Detect which cell encompasses the target text, then output its [x, y] center coordinate. 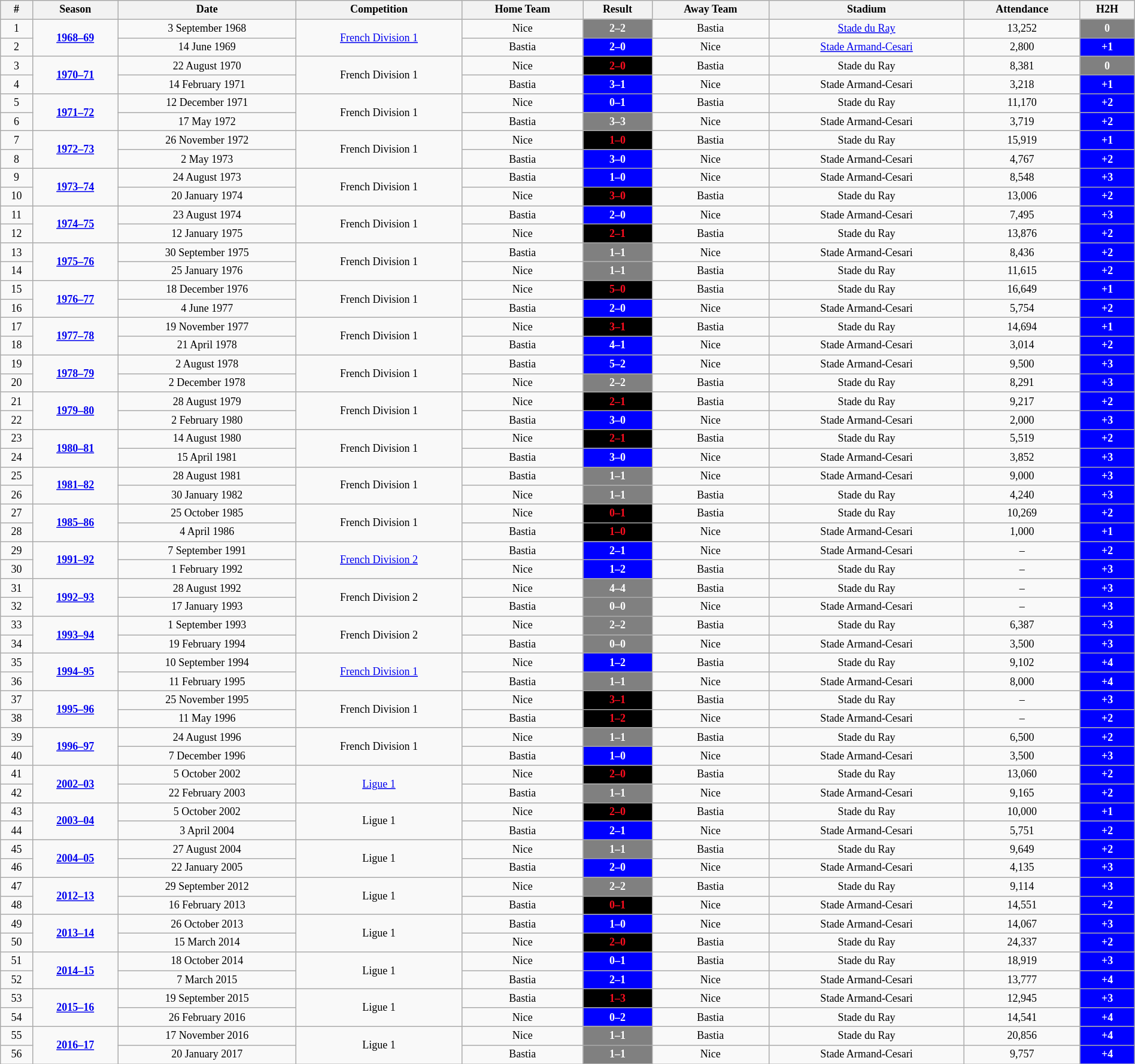
54 [17, 1017]
48 [17, 905]
1975–76 [75, 262]
9,500 [1022, 364]
49 [17, 924]
21 [17, 401]
15,919 [1022, 140]
20 [17, 383]
3 [17, 66]
Competition [378, 10]
3–3 [618, 122]
8,436 [1022, 253]
20,856 [1022, 1035]
11 [17, 215]
1979–80 [75, 411]
11 May 1996 [207, 718]
9,114 [1022, 887]
1976–77 [75, 299]
34 [17, 644]
1981–82 [75, 485]
1977–78 [75, 336]
4–1 [618, 346]
2015–16 [75, 1008]
14 June 1969 [207, 47]
11,615 [1022, 270]
H2H [1107, 10]
4 June 1977 [207, 309]
13,777 [1022, 980]
7,495 [1022, 215]
Attendance [1022, 10]
17 May 1972 [207, 122]
19 February 1994 [207, 644]
18,919 [1022, 961]
2 August 1978 [207, 364]
21 April 1978 [207, 346]
1974–75 [75, 224]
29 September 2012 [207, 887]
2 May 1973 [207, 159]
1991–92 [75, 560]
15 [17, 290]
17 January 1993 [207, 607]
39 [17, 737]
1978–79 [75, 373]
Home Team [523, 10]
9,000 [1022, 476]
1996–97 [75, 746]
9,649 [1022, 849]
12 January 1975 [207, 233]
43 [17, 811]
36 [17, 681]
11,170 [1022, 103]
24 August 1996 [207, 737]
46 [17, 868]
23 [17, 439]
2012–13 [75, 896]
3,719 [1022, 122]
1995–96 [75, 709]
3,852 [1022, 457]
9,102 [1022, 663]
26 February 2016 [207, 1017]
16,649 [1022, 290]
18 December 1976 [207, 290]
55 [17, 1035]
Away Team [711, 10]
5,754 [1022, 309]
22 January 2005 [207, 868]
10,269 [1022, 513]
8,000 [1022, 681]
2002–03 [75, 784]
27 [17, 513]
4,767 [1022, 159]
5,751 [1022, 831]
1,000 [1022, 533]
22 February 2003 [207, 794]
25 January 1976 [207, 270]
3,218 [1022, 84]
47 [17, 887]
45 [17, 849]
13,876 [1022, 233]
Result [618, 10]
1994–95 [75, 672]
5–0 [618, 290]
3 September 1968 [207, 29]
1 February 1992 [207, 570]
25 [17, 476]
30 September 1975 [207, 253]
4,240 [1022, 494]
9,217 [1022, 401]
56 [17, 1054]
13,060 [1022, 774]
51 [17, 961]
6,387 [1022, 625]
22 [17, 420]
12 December 1971 [207, 103]
53 [17, 998]
33 [17, 625]
2013–14 [75, 933]
14 February 1971 [207, 84]
24,337 [1022, 942]
7 March 2015 [207, 980]
1992–93 [75, 597]
26 November 1972 [207, 140]
15 March 2014 [207, 942]
19 September 2015 [207, 998]
Date [207, 10]
35 [17, 663]
42 [17, 794]
1–3 [618, 998]
19 November 1977 [207, 327]
6 [17, 122]
17 November 2016 [207, 1035]
3 April 2004 [207, 831]
15 April 1981 [207, 457]
4 April 1986 [207, 533]
8,548 [1022, 177]
10 [17, 196]
14,694 [1022, 327]
1 [17, 29]
5–2 [618, 364]
1972–73 [75, 150]
1971–72 [75, 113]
5,519 [1022, 439]
14,541 [1022, 1017]
10,000 [1022, 811]
8,291 [1022, 383]
19 [17, 364]
1993–94 [75, 634]
14 [17, 270]
26 [17, 494]
29 [17, 551]
0–2 [618, 1017]
30 January 1982 [207, 494]
23 August 1974 [207, 215]
Season [75, 10]
9,757 [1022, 1054]
1980–81 [75, 448]
12 [17, 233]
44 [17, 831]
8 [17, 159]
24 August 1973 [207, 177]
9,165 [1022, 794]
26 October 2013 [207, 924]
25 October 1985 [207, 513]
4 [17, 84]
1970–71 [75, 75]
2014–15 [75, 971]
5 [17, 103]
13 [17, 253]
16 [17, 309]
2,800 [1022, 47]
18 October 2014 [207, 961]
Stadium [867, 10]
2 February 1980 [207, 420]
13,006 [1022, 196]
28 August 1979 [207, 401]
12,945 [1022, 998]
25 November 1995 [207, 700]
50 [17, 942]
2 December 1978 [207, 383]
38 [17, 718]
16 February 2013 [207, 905]
2 [17, 47]
1973–74 [75, 187]
31 [17, 588]
1 September 1993 [207, 625]
6,500 [1022, 737]
28 August 1981 [207, 476]
7 September 1991 [207, 551]
30 [17, 570]
20 January 1974 [207, 196]
4,135 [1022, 868]
9 [17, 177]
52 [17, 980]
24 [17, 457]
14 August 1980 [207, 439]
# [17, 10]
11 February 1995 [207, 681]
32 [17, 607]
4–4 [618, 588]
3,014 [1022, 346]
8,381 [1022, 66]
37 [17, 700]
1968–69 [75, 38]
14,551 [1022, 905]
2016–17 [75, 1045]
2004–05 [75, 858]
1985–86 [75, 522]
28 [17, 533]
7 [17, 140]
28 August 1992 [207, 588]
2003–04 [75, 821]
14,067 [1022, 924]
40 [17, 756]
13,252 [1022, 29]
18 [17, 346]
17 [17, 327]
20 January 2017 [207, 1054]
10 September 1994 [207, 663]
2,000 [1022, 420]
22 August 1970 [207, 66]
41 [17, 774]
27 August 2004 [207, 849]
7 December 1996 [207, 756]
